For the text-containing cell, return its midpoint in [X, Y] coordinate format. 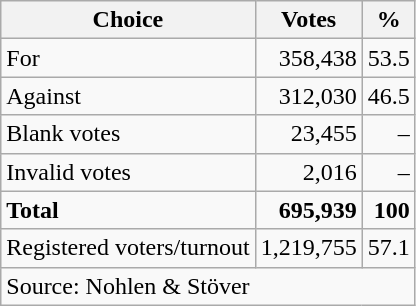
100 [388, 210]
2,016 [308, 172]
Against [128, 96]
For [128, 58]
1,219,755 [308, 248]
Choice [128, 20]
Blank votes [128, 134]
Invalid votes [128, 172]
% [388, 20]
Source: Nohlen & Stöver [208, 286]
358,438 [308, 58]
57.1 [388, 248]
53.5 [388, 58]
46.5 [388, 96]
312,030 [308, 96]
23,455 [308, 134]
695,939 [308, 210]
Votes [308, 20]
Total [128, 210]
Registered voters/turnout [128, 248]
